Capture the cell that displays the provided text and extract its (X, Y) central coordinate. 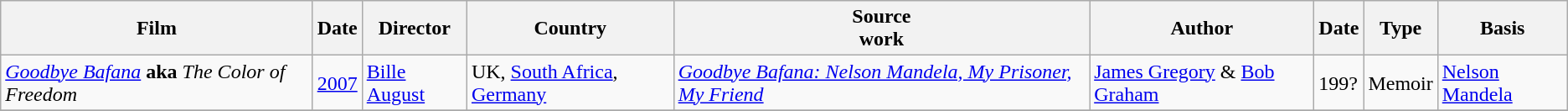
UK, South Africa, Germany (570, 82)
2007 (337, 82)
Goodbye Bafana aka The Color of Freedom (157, 82)
Bille August (414, 82)
Country (570, 29)
199? (1338, 82)
Director (414, 29)
Memoir (1400, 82)
Sourcework (881, 29)
Author (1202, 29)
Goodbye Bafana: Nelson Mandela, My Prisoner, My Friend (881, 82)
Nelson Mandela (1503, 82)
Basis (1503, 29)
James Gregory & Bob Graham (1202, 82)
Type (1400, 29)
Film (157, 29)
